Identify which cell holds the provided text, then report its (X, Y) central coordinate. 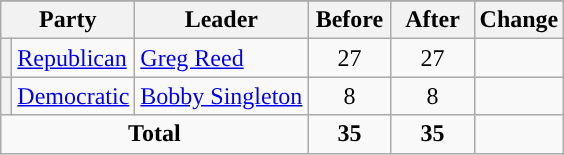
Change (519, 20)
Democratic (74, 96)
Leader (222, 20)
Before (350, 20)
Bobby Singleton (222, 96)
Party (68, 20)
Greg Reed (222, 58)
Total (154, 134)
After (432, 20)
Republican (74, 58)
